Determine the (x, y) coordinate at the center of the cell enclosing the given text.  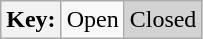
Closed (163, 20)
Key: (31, 20)
Open (92, 20)
